Search for the cell housing the specified text and yield its (x, y) center coordinate. 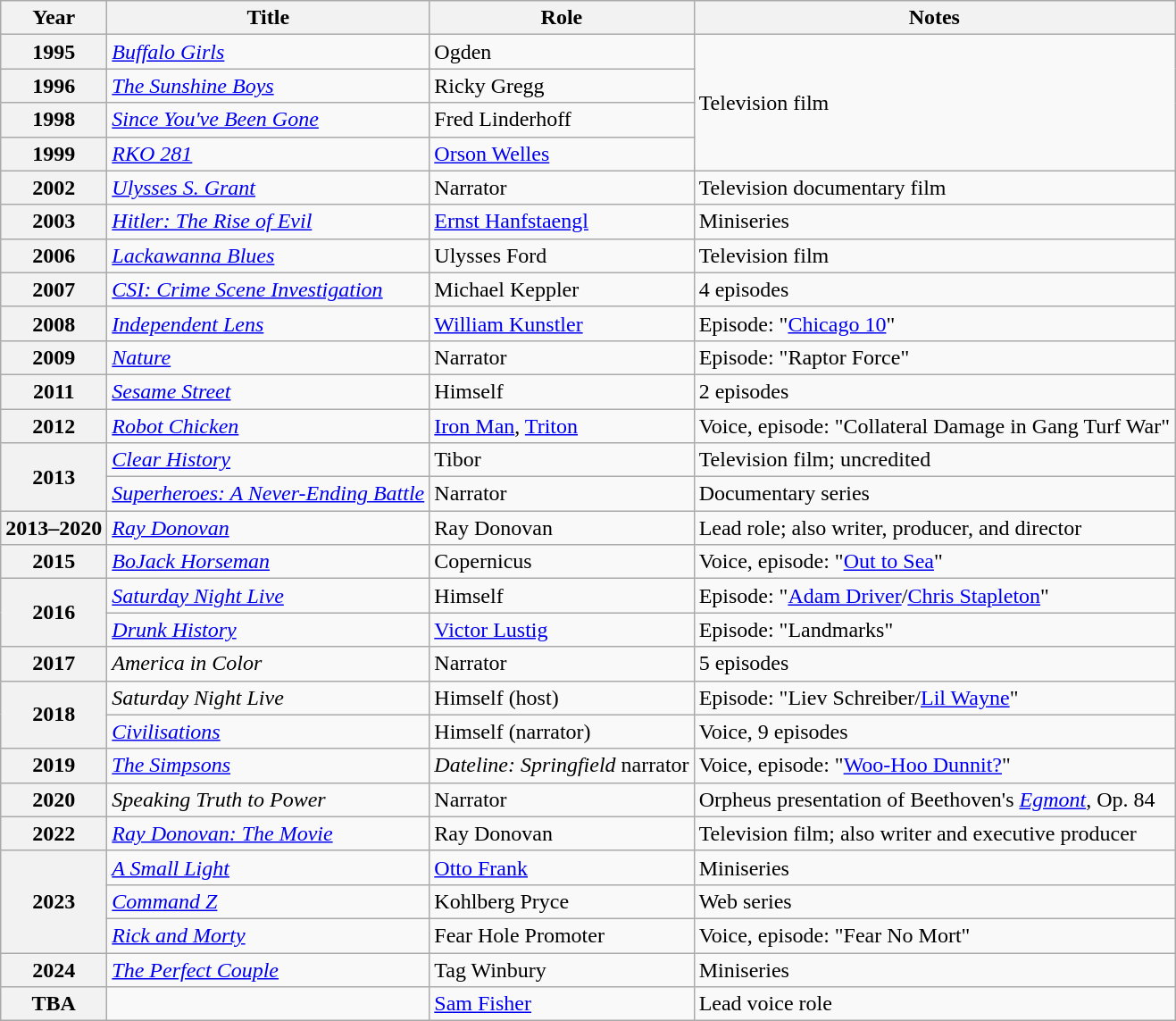
Since You've Been Gone (268, 120)
Drunk History (268, 630)
2008 (54, 323)
Voice, episode: "Out to Sea" (934, 562)
2018 (54, 715)
The Sunshine Boys (268, 86)
Civilisations (268, 732)
Himself (host) (562, 698)
Command Z (268, 901)
The Perfect Couple (268, 969)
Fred Linderhoff (562, 120)
Episode: "Adam Driver/Chris Stapleton" (934, 596)
The Simpsons (268, 766)
2009 (54, 357)
Ulysses S. Grant (268, 188)
Lead role; also writer, producer, and director (934, 528)
Ulysses Ford (562, 255)
Television documentary film (934, 188)
1999 (54, 154)
1995 (54, 52)
Michael Keppler (562, 289)
Robot Chicken (268, 426)
Documentary series (934, 494)
BoJack Horseman (268, 562)
CSI: Crime Scene Investigation (268, 289)
2 episodes (934, 391)
TBA (54, 1004)
2016 (54, 613)
Tag Winbury (562, 969)
Lead voice role (934, 1004)
Voice, episode: "Collateral Damage in Gang Turf War" (934, 426)
1996 (54, 86)
Tibor (562, 460)
2011 (54, 391)
Voice, episode: "Fear No Mort" (934, 935)
Episode: "Liev Schreiber/Lil Wayne" (934, 698)
Himself (narrator) (562, 732)
Lackawanna Blues (268, 255)
2019 (54, 766)
2012 (54, 426)
Copernicus (562, 562)
Title (268, 18)
2013–2020 (54, 528)
Ernst Hanfstaengl (562, 222)
Television film; also writer and executive producer (934, 833)
Television film; uncredited (934, 460)
Otto Frank (562, 867)
Episode: "Chicago 10" (934, 323)
Buffalo Girls (268, 52)
Year (54, 18)
4 episodes (934, 289)
Web series (934, 901)
Kohlberg Pryce (562, 901)
Nature (268, 357)
Hitler: The Rise of Evil (268, 222)
2002 (54, 188)
America in Color (268, 664)
2023 (54, 901)
2013 (54, 477)
RKO 281 (268, 154)
Clear History (268, 460)
Rick and Morty (268, 935)
Ogden (562, 52)
Independent Lens (268, 323)
2024 (54, 969)
Fear Hole Promoter (562, 935)
2007 (54, 289)
Victor Lustig (562, 630)
Role (562, 18)
2020 (54, 799)
Iron Man, Triton (562, 426)
2006 (54, 255)
Voice, episode: "Woo-Hoo Dunnit?" (934, 766)
Episode: "Raptor Force" (934, 357)
Speaking Truth to Power (268, 799)
Dateline: Springfield narrator (562, 766)
Episode: "Landmarks" (934, 630)
2017 (54, 664)
Ricky Gregg (562, 86)
Voice, 9 episodes (934, 732)
A Small Light (268, 867)
Notes (934, 18)
1998 (54, 120)
Orpheus presentation of Beethoven's Egmont, Op. 84 (934, 799)
2022 (54, 833)
2003 (54, 222)
William Kunstler (562, 323)
Sesame Street (268, 391)
2015 (54, 562)
Sam Fisher (562, 1004)
Superheroes: A Never-Ending Battle (268, 494)
5 episodes (934, 664)
Ray Donovan: The Movie (268, 833)
Orson Welles (562, 154)
